Determine the (X, Y) coordinate at the center of the cell enclosing the given text.  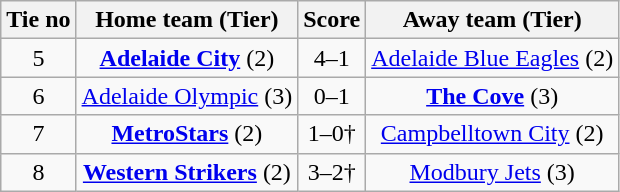
7 (38, 134)
3–2† (332, 172)
The Cove (3) (492, 96)
MetroStars (2) (187, 134)
Adelaide Olympic (3) (187, 96)
Adelaide Blue Eagles (2) (492, 58)
Home team (Tier) (187, 20)
5 (38, 58)
4–1 (332, 58)
Adelaide City (2) (187, 58)
Away team (Tier) (492, 20)
8 (38, 172)
Score (332, 20)
Tie no (38, 20)
1–0† (332, 134)
6 (38, 96)
Campbelltown City (2) (492, 134)
Modbury Jets (3) (492, 172)
Western Strikers (2) (187, 172)
0–1 (332, 96)
